Provide the [X, Y] coordinate of the cell's center where the given text is located.  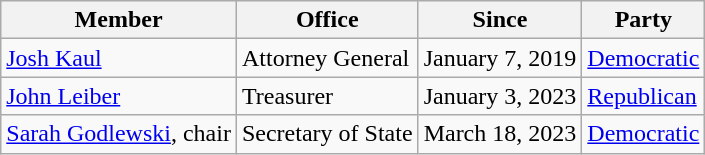
March 18, 2023 [500, 134]
Sarah Godlewski, chair [119, 134]
Republican [644, 96]
Josh Kaul [119, 58]
Office [327, 20]
Secretary of State [327, 134]
John Leiber [119, 96]
Attorney General [327, 58]
Member [119, 20]
Treasurer [327, 96]
Since [500, 20]
Party [644, 20]
January 3, 2023 [500, 96]
January 7, 2019 [500, 58]
